Scan for the cell matching the given text and deliver its [x, y] coordinate at center. 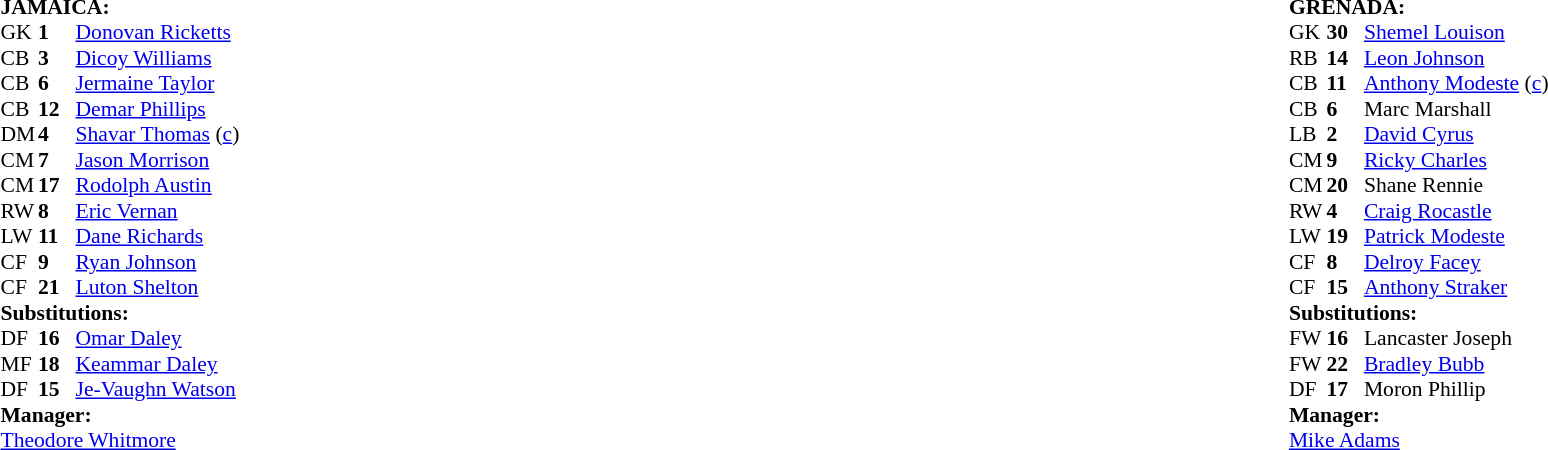
30 [1345, 33]
3 [57, 58]
Jason Morrison [158, 160]
Manager: [120, 415]
1 [57, 33]
Luton Shelton [158, 287]
20 [1345, 185]
DM [19, 135]
Donovan Ricketts [158, 33]
19 [1345, 237]
22 [1345, 364]
21 [57, 287]
Je-Vaughn Watson [158, 389]
2 [1345, 135]
Jermaine Taylor [158, 83]
12 [57, 109]
7 [57, 160]
Omar Daley [158, 339]
Ryan Johnson [158, 262]
Demar Phillips [158, 109]
Keammar Daley [158, 364]
Eric Vernan [158, 211]
Dicoy Williams [158, 58]
14 [1345, 58]
MF [19, 364]
LB [1308, 135]
Shavar Thomas (c) [158, 135]
18 [57, 364]
Dane Richards [158, 237]
Rodolph Austin [158, 185]
Substitutions: [120, 313]
RB [1308, 58]
